Return the (x, y) coordinate for the center point of the cell that contains the specified text.  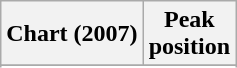
Peakposition (189, 34)
Chart (2007) (72, 34)
